Return [x, y] of the center of cell containing provided text 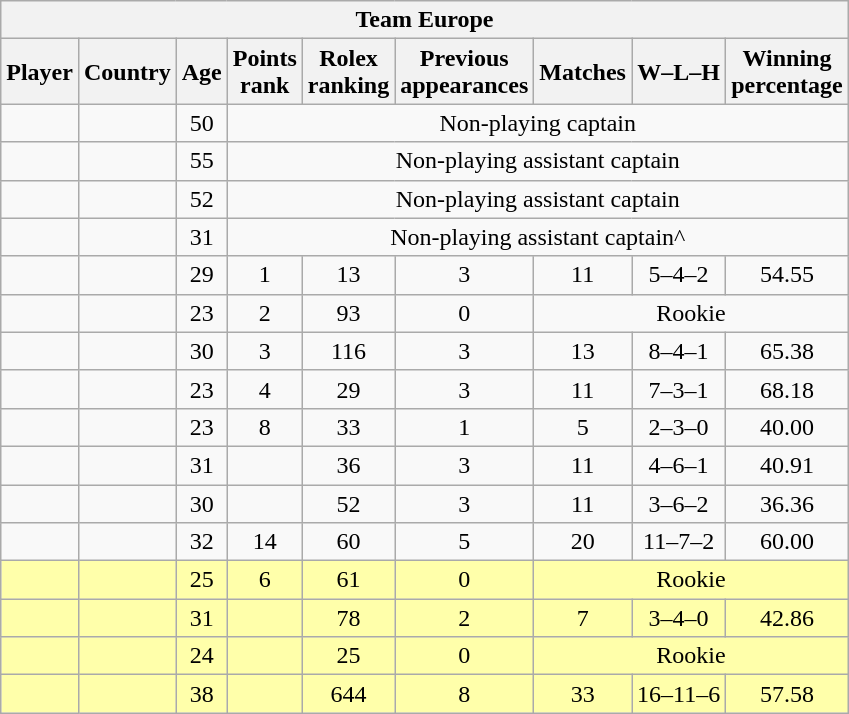
20 [583, 542]
6 [264, 580]
Pointsrank [264, 72]
116 [348, 351]
W–L–H [679, 72]
42.86 [788, 618]
2–3–0 [679, 427]
16–11–6 [679, 694]
7 [583, 618]
5–4–2 [679, 275]
36.36 [788, 503]
11–7–2 [679, 542]
Winningpercentage [788, 72]
3–6–2 [679, 503]
7–3–1 [679, 389]
Matches [583, 72]
55 [202, 161]
68.18 [788, 389]
Previousappearances [464, 72]
93 [348, 313]
4 [264, 389]
60 [348, 542]
24 [202, 656]
Team Europe [425, 20]
3–4–0 [679, 618]
50 [202, 123]
Non-playing captain [538, 123]
32 [202, 542]
54.55 [788, 275]
40.91 [788, 465]
Non-playing assistant captain^ [538, 237]
38 [202, 694]
644 [348, 694]
4–6–1 [679, 465]
40.00 [788, 427]
Country [127, 72]
Rolexranking [348, 72]
60.00 [788, 542]
78 [348, 618]
14 [264, 542]
Age [202, 72]
Player [40, 72]
65.38 [788, 351]
61 [348, 580]
36 [348, 465]
8–4–1 [679, 351]
57.58 [788, 694]
